Detect which cell encompasses the target text, then output its [X, Y] center coordinate. 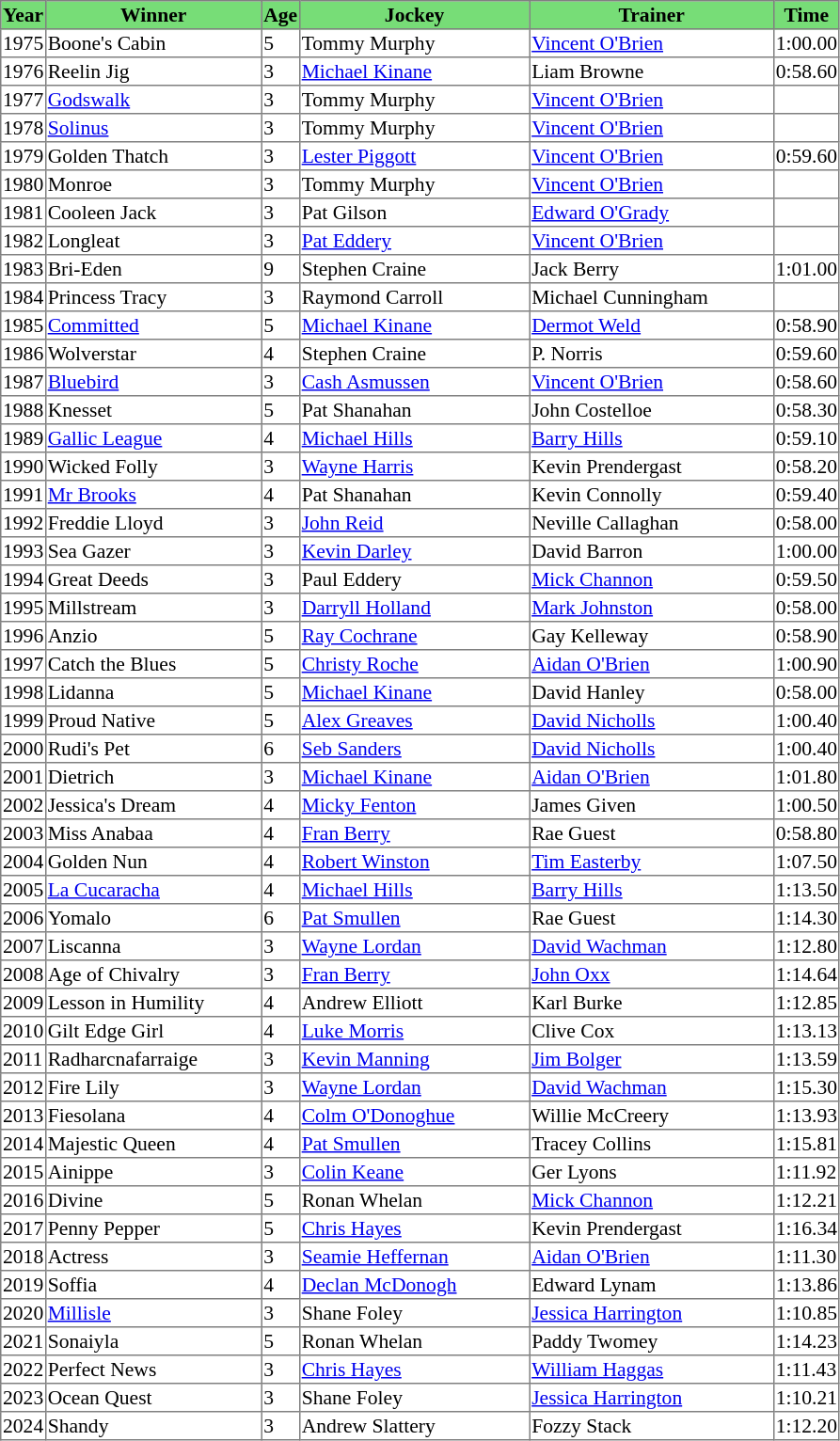
Raymond Carroll [414, 297]
David Hanley [652, 692]
1995 [24, 608]
1988 [24, 410]
Neville Callaghan [652, 523]
Cooleen Jack [153, 213]
1:12.80 [806, 946]
La Cucaracha [153, 890]
Karl Burke [652, 1003]
2008 [24, 974]
Andrew Elliott [414, 1003]
1985 [24, 325]
Freddie Lloyd [153, 523]
2024 [24, 1426]
1:13.86 [806, 1285]
John Costelloe [652, 410]
2018 [24, 1257]
Majestic Queen [153, 1144]
Tim Easterby [652, 862]
Micky Fenton [414, 805]
Longleat [153, 241]
2012 [24, 1087]
James Given [652, 805]
1:15.81 [806, 1144]
Knesset [153, 410]
William Haggas [652, 1370]
1999 [24, 720]
Ger Lyons [652, 1172]
1:11.30 [806, 1257]
1:12.85 [806, 1003]
2016 [24, 1200]
Andrew Slattery [414, 1426]
0:58.20 [806, 467]
2006 [24, 918]
Bluebird [153, 382]
Shandy [153, 1426]
2002 [24, 805]
2007 [24, 946]
Catch the Blues [153, 664]
1982 [24, 241]
Paul Eddery [414, 579]
1:10.85 [806, 1313]
Michael Cunningham [652, 297]
Golden Thatch [153, 156]
Age [280, 15]
1:00.90 [806, 664]
9 [280, 269]
2000 [24, 749]
1992 [24, 523]
1989 [24, 438]
Alex Greaves [414, 720]
Wicked Folly [153, 467]
1994 [24, 579]
Wayne Harris [414, 467]
Paddy Twomey [652, 1341]
Kevin Manning [414, 1059]
1996 [24, 636]
1:13.93 [806, 1116]
2020 [24, 1313]
Perfect News [153, 1370]
1986 [24, 354]
2011 [24, 1059]
1991 [24, 495]
1:01.00 [806, 269]
1979 [24, 156]
Jockey [414, 15]
Rudi's Pet [153, 749]
Tracey Collins [652, 1144]
Proud Native [153, 720]
John Oxx [652, 974]
1:12.21 [806, 1200]
1981 [24, 213]
Ainippe [153, 1172]
Declan McDonogh [414, 1285]
0:59.50 [806, 579]
1:13.59 [806, 1059]
Jessica's Dream [153, 805]
Seb Sanders [414, 749]
0:58.80 [806, 833]
Lester Piggott [414, 156]
Lesson in Humility [153, 1003]
Winner [153, 15]
1:11.43 [806, 1370]
1:12.20 [806, 1426]
1975 [24, 43]
Soffia [153, 1285]
David Barron [652, 551]
2017 [24, 1228]
2013 [24, 1116]
Monroe [153, 184]
Reelin Jig [153, 71]
1976 [24, 71]
1:16.34 [806, 1228]
Liscanna [153, 946]
Darryll Holland [414, 608]
1997 [24, 664]
Dermot Weld [652, 325]
1:10.21 [806, 1398]
John Reid [414, 523]
Boone's Cabin [153, 43]
1993 [24, 551]
Ocean Quest [153, 1398]
Anzio [153, 636]
Robert Winston [414, 862]
0:59.10 [806, 438]
Kevin Darley [414, 551]
Edward Lynam [652, 1285]
Pat Eddery [414, 241]
Millisle [153, 1313]
1:15.30 [806, 1087]
2004 [24, 862]
Miss Anabaa [153, 833]
1:00.50 [806, 805]
Time [806, 15]
2023 [24, 1398]
1:11.92 [806, 1172]
1987 [24, 382]
Sonaiyla [153, 1341]
Great Deeds [153, 579]
Gallic League [153, 438]
Liam Browne [652, 71]
Lidanna [153, 692]
0:58.30 [806, 410]
Seamie Heffernan [414, 1257]
1:13.50 [806, 890]
2009 [24, 1003]
2005 [24, 890]
1990 [24, 467]
Cash Asmussen [414, 382]
1:01.80 [806, 777]
Godswalk [153, 100]
Actress [153, 1257]
Willie McCreery [652, 1116]
Solinus [153, 128]
Luke Morris [414, 1031]
Colin Keane [414, 1172]
Clive Cox [652, 1031]
2001 [24, 777]
Committed [153, 325]
Age of Chivalry [153, 974]
Ray Cochrane [414, 636]
1998 [24, 692]
1978 [24, 128]
Fiesolana [153, 1116]
1:14.64 [806, 974]
Wolverstar [153, 354]
Edward O'Grady [652, 213]
1983 [24, 269]
Jack Berry [652, 269]
2014 [24, 1144]
P. Norris [652, 354]
Gay Kelleway [652, 636]
1:14.30 [806, 918]
Princess Tracy [153, 297]
2003 [24, 833]
Kevin Connolly [652, 495]
Fozzy Stack [652, 1426]
Yomalo [153, 918]
Mr Brooks [153, 495]
1980 [24, 184]
Mark Johnston [652, 608]
Penny Pepper [153, 1228]
2021 [24, 1341]
Trainer [652, 15]
1:14.23 [806, 1341]
Divine [153, 1200]
1977 [24, 100]
1:07.50 [806, 862]
Colm O'Donoghue [414, 1116]
2019 [24, 1285]
Bri-Eden [153, 269]
Fire Lily [153, 1087]
Millstream [153, 608]
Year [24, 15]
Sea Gazer [153, 551]
Golden Nun [153, 862]
0:59.40 [806, 495]
2010 [24, 1031]
Gilt Edge Girl [153, 1031]
2022 [24, 1370]
1984 [24, 297]
Pat Gilson [414, 213]
Christy Roche [414, 664]
Jim Bolger [652, 1059]
2015 [24, 1172]
Dietrich [153, 777]
1:13.13 [806, 1031]
Radharcnafarraige [153, 1059]
